Find where the given text appears and provide that cell's center as (x, y) coordinate. 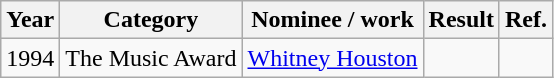
Year (30, 20)
Category (151, 20)
Result (461, 20)
Whitney Houston (332, 58)
1994 (30, 58)
Ref. (526, 20)
Nominee / work (332, 20)
The Music Award (151, 58)
